Extract the [x, y] coordinate from the center of the cell holding the provided text.  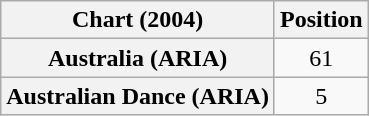
Position [321, 20]
5 [321, 96]
Chart (2004) [138, 20]
Australia (ARIA) [138, 58]
61 [321, 58]
Australian Dance (ARIA) [138, 96]
